From the cell containing the given text, extract its center point as (x, y) coordinate. 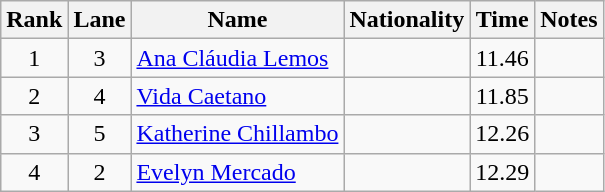
11.46 (502, 58)
1 (34, 58)
Katherine Chillambo (238, 134)
Vida Caetano (238, 96)
12.26 (502, 134)
Lane (100, 20)
Evelyn Mercado (238, 172)
Nationality (407, 20)
12.29 (502, 172)
Time (502, 20)
Notes (569, 20)
Ana Cláudia Lemos (238, 58)
Name (238, 20)
5 (100, 134)
11.85 (502, 96)
Rank (34, 20)
